For the text-containing cell, return its midpoint in (X, Y) coordinate format. 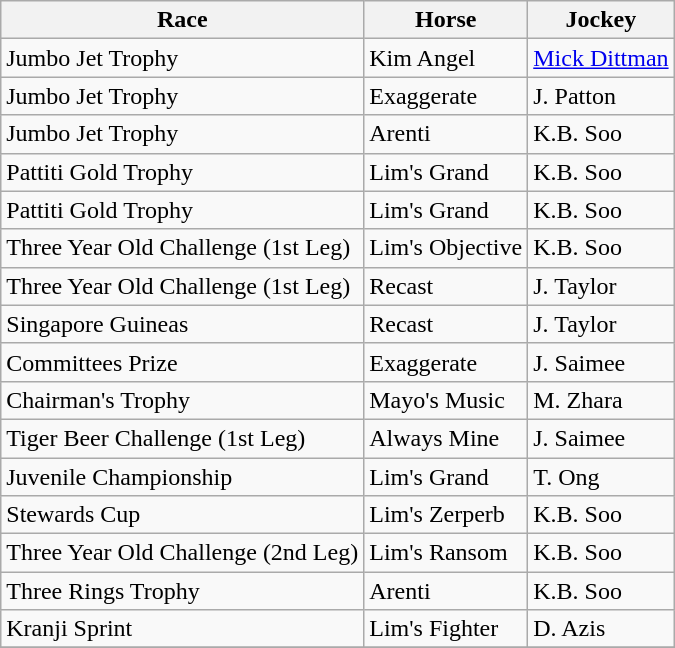
Lim's Zerperb (446, 515)
Lim's Fighter (446, 629)
Singapore Guineas (182, 324)
Stewards Cup (182, 515)
T. Ong (601, 477)
Three Year Old Challenge (2nd Leg) (182, 553)
Chairman's Trophy (182, 400)
Always Mine (446, 438)
D. Azis (601, 629)
Kranji Sprint (182, 629)
Lim's Objective (446, 248)
Tiger Beer Challenge (1st Leg) (182, 438)
Committees Prize (182, 362)
Kim Angel (446, 58)
Three Rings Trophy (182, 591)
Jockey (601, 20)
Mick Dittman (601, 58)
Horse (446, 20)
J. Patton (601, 96)
Race (182, 20)
M. Zhara (601, 400)
Juvenile Championship (182, 477)
Lim's Ransom (446, 553)
Mayo's Music (446, 400)
